Search for the cell housing the specified text and yield its (x, y) center coordinate. 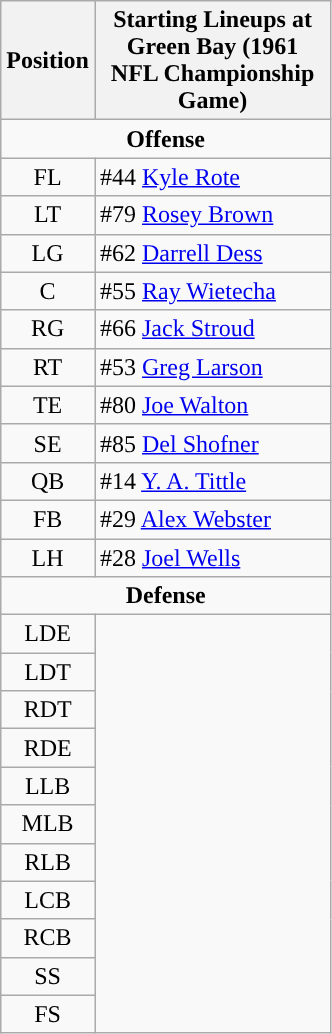
#14 Y. A. Tittle (212, 481)
LCB (48, 900)
RT (48, 367)
Offense (166, 139)
FL (48, 177)
#44 Kyle Rote (212, 177)
LLB (48, 786)
#85 Del Shofner (212, 443)
#28 Joel Wells (212, 557)
FS (48, 1014)
LT (48, 215)
RLB (48, 862)
RCB (48, 938)
RDE (48, 748)
SS (48, 976)
#66 Jack Stroud (212, 329)
#80 Joe Walton (212, 405)
FB (48, 519)
MLB (48, 824)
#79 Rosey Brown (212, 215)
Position (48, 60)
RDT (48, 710)
#62 Darrell Dess (212, 253)
#29 Alex Webster (212, 519)
#55 Ray Wietecha (212, 291)
Starting Lineups at Green Bay (1961 NFL Championship Game) (212, 60)
C (48, 291)
TE (48, 405)
Defense (166, 596)
LDT (48, 672)
SE (48, 443)
LDE (48, 634)
#53 Greg Larson (212, 367)
QB (48, 481)
RG (48, 329)
LH (48, 557)
LG (48, 253)
